Extract the (x, y) coordinate from the center of the cell holding the provided text.  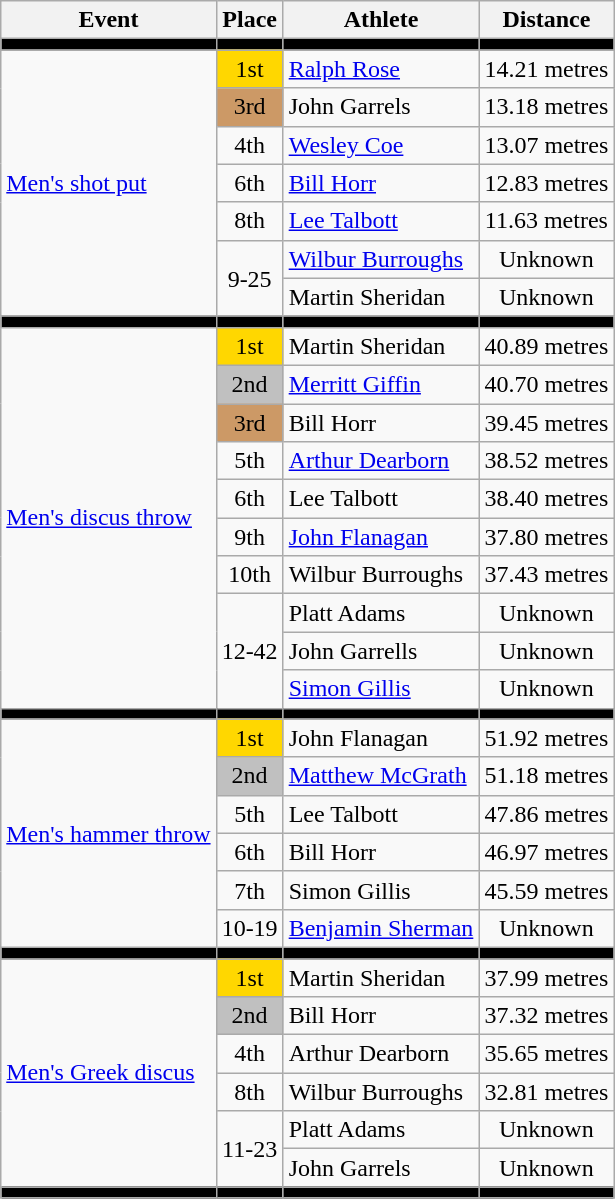
Place (250, 20)
Men's shot put (108, 183)
35.65 metres (546, 1054)
10-19 (250, 928)
9-25 (250, 278)
51.92 metres (546, 738)
Athlete (381, 20)
Men's discus throw (108, 518)
Ralph Rose (381, 69)
46.97 metres (546, 852)
12.83 metres (546, 183)
10th (250, 575)
11.63 metres (546, 221)
38.52 metres (546, 461)
39.45 metres (546, 423)
Benjamin Sherman (381, 928)
32.81 metres (546, 1092)
45.59 metres (546, 890)
37.32 metres (546, 1016)
37.99 metres (546, 977)
Merritt Giffin (381, 384)
Men's hammer throw (108, 833)
11-23 (250, 1149)
38.40 metres (546, 499)
37.80 metres (546, 537)
40.89 metres (546, 346)
13.18 metres (546, 107)
7th (250, 890)
40.70 metres (546, 384)
Matthew McGrath (381, 776)
Wesley Coe (381, 145)
Men's Greek discus (108, 1072)
13.07 metres (546, 145)
12-42 (250, 651)
Distance (546, 20)
47.86 metres (546, 814)
14.21 metres (546, 69)
37.43 metres (546, 575)
John Garrells (381, 651)
Event (108, 20)
51.18 metres (546, 776)
9th (250, 537)
